Determine the (x, y) coordinate at the center of the cell enclosing the given text.  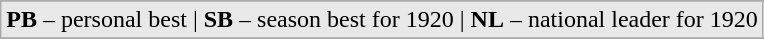
PB – personal best | SB – season best for 1920 | NL – national leader for 1920 (382, 20)
